Locate the cell with the specified text and output its [X, Y] center coordinate. 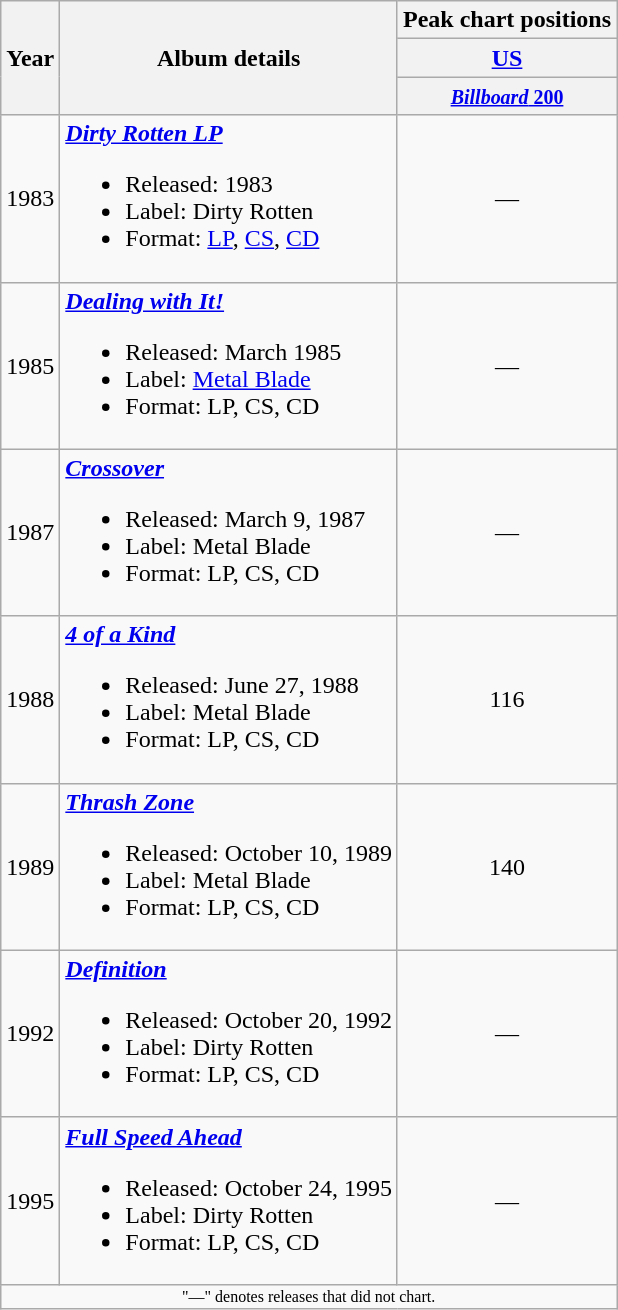
1995 [30, 1200]
1992 [30, 1034]
1988 [30, 700]
1983 [30, 198]
140 [506, 866]
Thrash ZoneReleased: October 10, 1989Label: Metal BladeFormat: LP, CS, CD [229, 866]
1987 [30, 532]
Billboard 200 [506, 96]
1989 [30, 866]
DefinitionReleased: October 20, 1992Label: Dirty RottenFormat: LP, CS, CD [229, 1034]
Year [30, 58]
4 of a KindReleased: June 27, 1988Label: Metal BladeFormat: LP, CS, CD [229, 700]
Peak chart positions [506, 20]
Dirty Rotten LPReleased: 1983Label: Dirty RottenFormat: LP, CS, CD [229, 198]
Album details [229, 58]
US [506, 58]
"—" denotes releases that did not chart. [309, 1296]
CrossoverReleased: March 9, 1987Label: Metal BladeFormat: LP, CS, CD [229, 532]
1985 [30, 366]
Dealing with It!Released: March 1985Label: Metal BladeFormat: LP, CS, CD [229, 366]
Full Speed AheadReleased: October 24, 1995Label: Dirty RottenFormat: LP, CS, CD [229, 1200]
116 [506, 700]
